Search for the cell housing the specified text and yield its [X, Y] center coordinate. 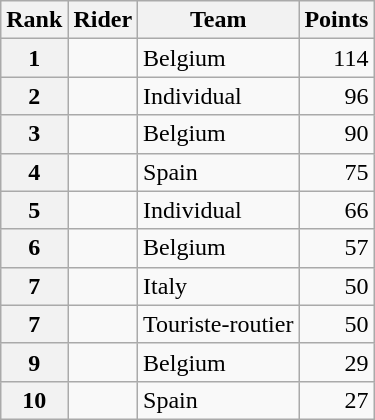
Rider [103, 20]
75 [336, 172]
10 [34, 400]
90 [336, 134]
4 [34, 172]
Touriste-routier [218, 324]
27 [336, 400]
1 [34, 58]
2 [34, 96]
5 [34, 210]
9 [34, 362]
Points [336, 20]
66 [336, 210]
3 [34, 134]
29 [336, 362]
6 [34, 248]
Italy [218, 286]
96 [336, 96]
57 [336, 248]
Rank [34, 20]
Team [218, 20]
114 [336, 58]
